Search for the cell housing the specified text and yield its [x, y] center coordinate. 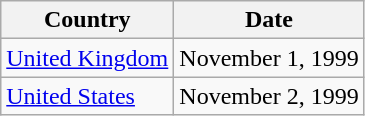
United States [88, 96]
Country [88, 20]
November 1, 1999 [269, 58]
November 2, 1999 [269, 96]
Date [269, 20]
United Kingdom [88, 58]
